Extract the (x, y) coordinate from the center of the cell holding the provided text.  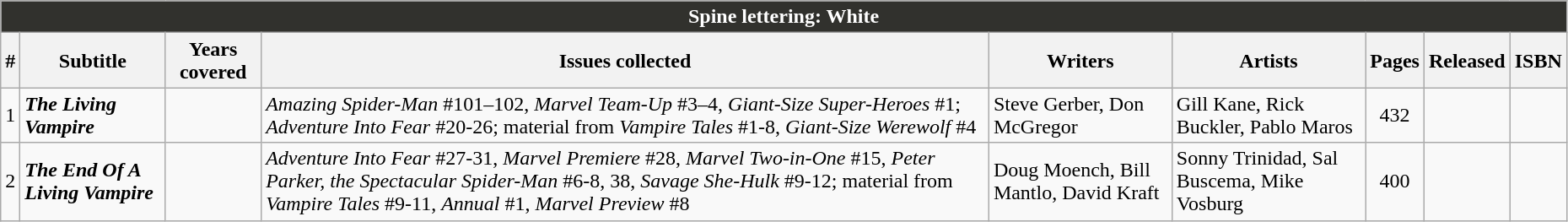
The Living Vampire (93, 115)
Years covered (213, 61)
Gill Kane, Rick Buckler, Pablo Maros (1269, 115)
# (10, 61)
Released (1467, 61)
1 (10, 115)
432 (1395, 115)
The End Of A Living Vampire (93, 181)
Subtitle (93, 61)
2 (10, 181)
ISBN (1538, 61)
Writers (1080, 61)
Steve Gerber, Don McGregor (1080, 115)
Issues collected (626, 61)
Pages (1395, 61)
Artists (1269, 61)
Spine lettering: White (784, 17)
Doug Moench, Bill Mantlo, David Kraft (1080, 181)
Sonny Trinidad, Sal Buscema, Mike Vosburg (1269, 181)
400 (1395, 181)
